Output the (x, y) coordinate of the center of the cell containing the given text.  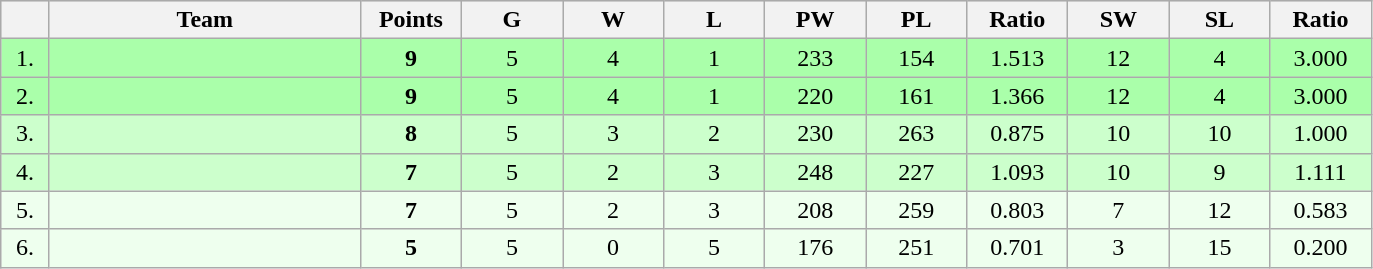
227 (916, 172)
Points (410, 20)
SL (1220, 20)
259 (916, 210)
251 (916, 248)
L (714, 20)
0.583 (1320, 210)
PL (916, 20)
SW (1118, 20)
5. (26, 210)
1.093 (1018, 172)
161 (916, 96)
4. (26, 172)
230 (816, 134)
1.111 (1320, 172)
0.875 (1018, 134)
G (512, 20)
Team (204, 20)
1.000 (1320, 134)
0 (612, 248)
0.701 (1018, 248)
15 (1220, 248)
248 (816, 172)
220 (816, 96)
1.366 (1018, 96)
263 (916, 134)
8 (410, 134)
0.200 (1320, 248)
2. (26, 96)
PW (816, 20)
3. (26, 134)
233 (816, 58)
6. (26, 248)
0.803 (1018, 210)
W (612, 20)
176 (816, 248)
1. (26, 58)
208 (816, 210)
154 (916, 58)
1.513 (1018, 58)
